Search for the cell housing the specified text and yield its (X, Y) center coordinate. 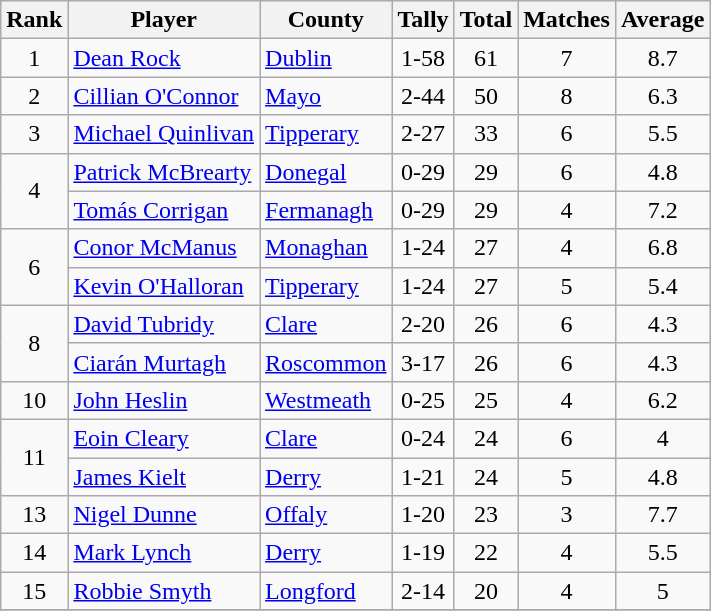
61 (486, 58)
Mark Lynch (164, 553)
Dublin (326, 58)
David Tubridy (164, 324)
Longford (326, 591)
Total (486, 20)
Roscommon (326, 362)
0-24 (423, 438)
20 (486, 591)
Matches (567, 20)
Monaghan (326, 248)
Offaly (326, 515)
Rank (34, 20)
7.7 (662, 515)
Patrick McBrearty (164, 172)
Dean Rock (164, 58)
Kevin O'Halloran (164, 286)
Nigel Dunne (164, 515)
2 (34, 96)
County (326, 20)
1-20 (423, 515)
2-44 (423, 96)
6.8 (662, 248)
Cillian O'Connor (164, 96)
2-27 (423, 134)
Fermanagh (326, 210)
James Kielt (164, 477)
14 (34, 553)
33 (486, 134)
5.4 (662, 286)
50 (486, 96)
1-19 (423, 553)
Player (164, 20)
Mayo (326, 96)
Donegal (326, 172)
1-58 (423, 58)
Ciarán Murtagh (164, 362)
3-17 (423, 362)
Westmeath (326, 400)
22 (486, 553)
2-14 (423, 591)
Average (662, 20)
Tomás Corrigan (164, 210)
10 (34, 400)
0-25 (423, 400)
7 (567, 58)
Tally (423, 20)
1-21 (423, 477)
8.7 (662, 58)
13 (34, 515)
6.3 (662, 96)
7.2 (662, 210)
23 (486, 515)
25 (486, 400)
2-20 (423, 324)
Robbie Smyth (164, 591)
6.2 (662, 400)
1 (34, 58)
Michael Quinlivan (164, 134)
11 (34, 457)
Eoin Cleary (164, 438)
Conor McManus (164, 248)
15 (34, 591)
John Heslin (164, 400)
